Capture the cell that displays the provided text and extract its (X, Y) central coordinate. 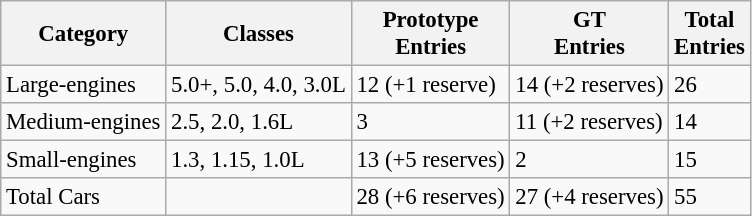
15 (710, 160)
Classes (258, 34)
Small-engines (84, 160)
13 (+5 reserves) (430, 160)
28 (+6 reserves) (430, 197)
PrototypeEntries (430, 34)
TotalEntries (710, 34)
Category (84, 34)
3 (430, 122)
27 (+4 reserves) (590, 197)
14 (+2 reserves) (590, 85)
11 (+2 reserves) (590, 122)
12 (+1 reserve) (430, 85)
2.5, 2.0, 1.6L (258, 122)
5.0+, 5.0, 4.0, 3.0L (258, 85)
Large-engines (84, 85)
1.3, 1.15, 1.0L (258, 160)
GTEntries (590, 34)
Medium-engines (84, 122)
26 (710, 85)
14 (710, 122)
Total Cars (84, 197)
55 (710, 197)
2 (590, 160)
